Capture the cell that displays the provided text and extract its (X, Y) central coordinate. 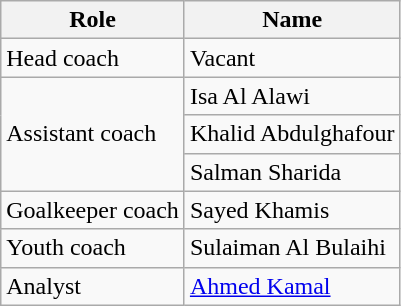
Goalkeeper coach (93, 210)
Youth coach (93, 248)
Ahmed Kamal (292, 286)
Role (93, 20)
Isa Al Alawi (292, 96)
Sayed Khamis (292, 210)
Analyst (93, 286)
Salman Sharida (292, 172)
Khalid Abdulghafour (292, 134)
Sulaiman Al Bulaihi (292, 248)
Name (292, 20)
Assistant coach (93, 134)
Head coach (93, 58)
Vacant (292, 58)
